Locate the cell with the specified text and output its [x, y] center coordinate. 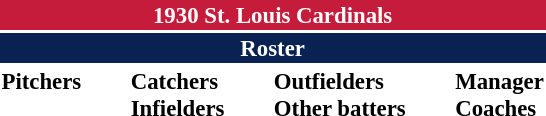
1930 St. Louis Cardinals [272, 15]
Roster [272, 48]
